Detect which cell encompasses the target text, then output its [X, Y] center coordinate. 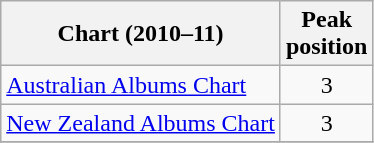
Peakposition [326, 34]
Australian Albums Chart [141, 85]
Chart (2010–11) [141, 34]
New Zealand Albums Chart [141, 123]
